Pinpoint the cell where the given text exists, returning its [X, Y] midpoint coordinate. 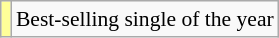
Best-selling single of the year [145, 19]
